Pinpoint the cell where the given text exists, returning its [X, Y] midpoint coordinate. 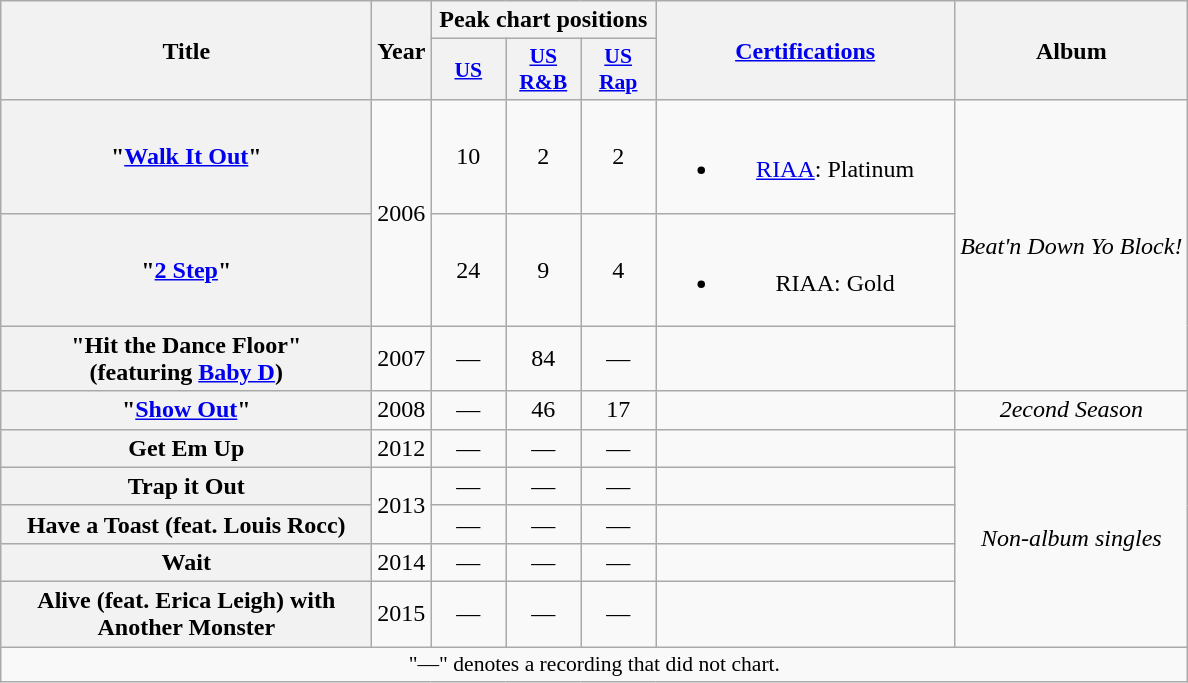
2015 [402, 614]
2014 [402, 562]
USRap [618, 70]
Wait [186, 562]
2006 [402, 213]
10 [468, 156]
Year [402, 50]
9 [544, 270]
Beat'n Down Yo Block! [1072, 246]
RIAA: Platinum [806, 156]
24 [468, 270]
4 [618, 270]
"Show Out" [186, 410]
2008 [402, 410]
46 [544, 410]
Title [186, 50]
"—" denotes a recording that did not chart. [594, 664]
"Walk It Out" [186, 156]
Alive (feat. Erica Leigh) with Another Monster [186, 614]
2007 [402, 358]
RIAA: Gold [806, 270]
2012 [402, 448]
Peak chart positions [544, 20]
Have a Toast (feat. Louis Rocc) [186, 524]
Certifications [806, 50]
Album [1072, 50]
Get Em Up [186, 448]
84 [544, 358]
2013 [402, 505]
"Hit the Dance Floor"(featuring Baby D) [186, 358]
USR&B [544, 70]
"2 Step" [186, 270]
2econd Season [1072, 410]
17 [618, 410]
US [468, 70]
Trap it Out [186, 486]
Non-album singles [1072, 538]
